Detect which cell encompasses the target text, then output its [X, Y] center coordinate. 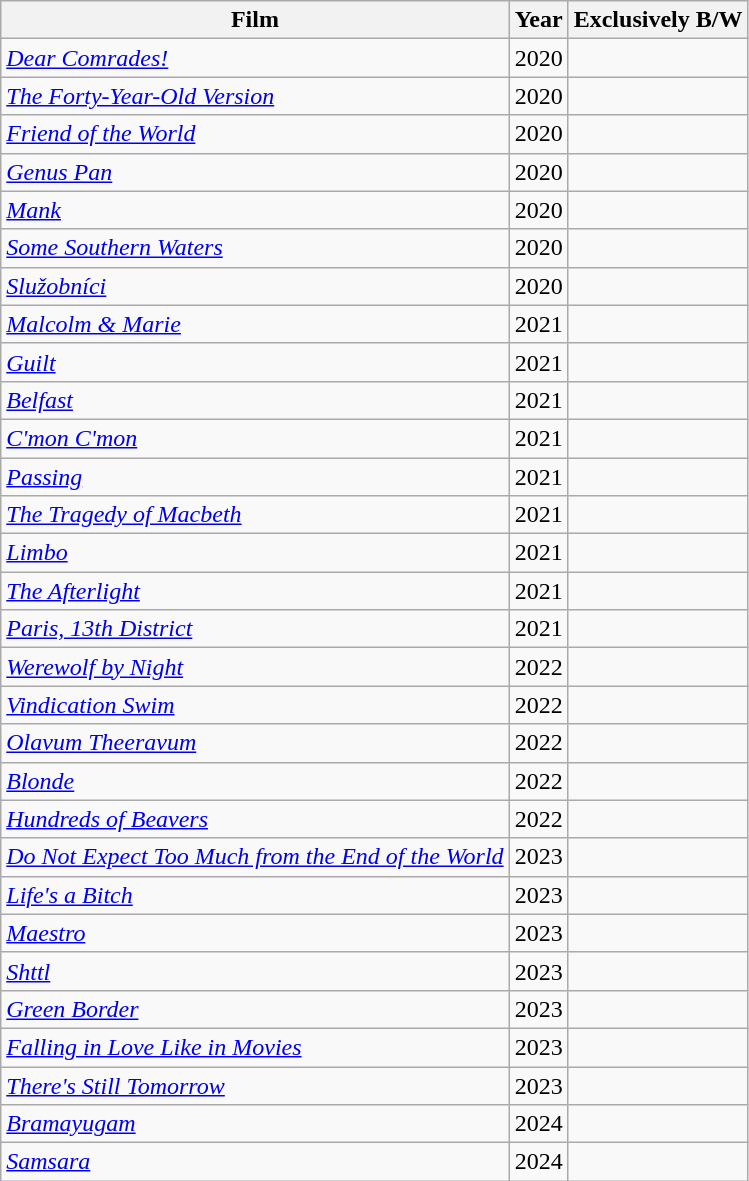
Genus Pan [255, 172]
Bramayugam [255, 1124]
Paris, 13th District [255, 629]
Year [538, 20]
Friend of the World [255, 134]
Do Not Expect Too Much from the End of the World [255, 857]
Olavum Theeravum [255, 743]
Shttl [255, 971]
Dear Comrades! [255, 58]
Film [255, 20]
The Tragedy of Macbeth [255, 515]
Samsara [255, 1162]
C'mon C'mon [255, 438]
Passing [255, 477]
Werewolf by Night [255, 667]
Some Southern Waters [255, 248]
Mank [255, 210]
Belfast [255, 400]
Hundreds of Beavers [255, 819]
Malcolm & Marie [255, 324]
Exclusively B/W [658, 20]
Life's a Bitch [255, 895]
Limbo [255, 553]
Green Border [255, 1009]
Blonde [255, 781]
Vindication Swim [255, 705]
There's Still Tomorrow [255, 1085]
Falling in Love Like in Movies [255, 1047]
The Afterlight [255, 591]
The Forty-Year-Old Version [255, 96]
Maestro [255, 933]
Služobníci [255, 286]
Guilt [255, 362]
